Locate the cell with the specified text and output its (X, Y) center coordinate. 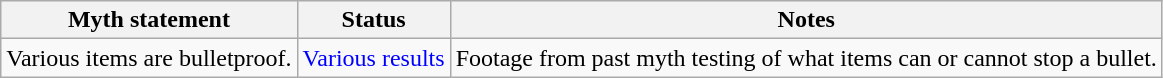
Status (374, 20)
Various results (374, 58)
Myth statement (149, 20)
Notes (806, 20)
Footage from past myth testing of what items can or cannot stop a bullet. (806, 58)
Various items are bulletproof. (149, 58)
